Determine the [x, y] coordinate at the center of the cell enclosing the given text.  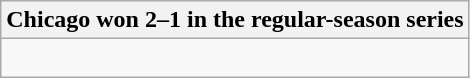
Chicago won 2–1 in the regular-season series [235, 20]
